For the text-containing cell, return its midpoint in [X, Y] coordinate format. 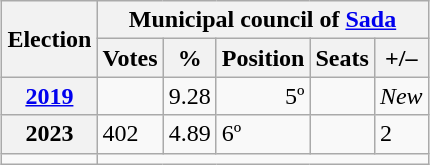
Election [50, 39]
Seats [342, 58]
% [190, 58]
Position [263, 58]
402 [130, 134]
Municipal council of Sada [262, 20]
+/– [401, 58]
2019 [50, 96]
New [401, 96]
9.28 [190, 96]
2023 [50, 134]
6º [263, 134]
2 [401, 134]
4.89 [190, 134]
5º [263, 96]
Votes [130, 58]
